Output the (x, y) coordinate of the center of the cell containing the given text.  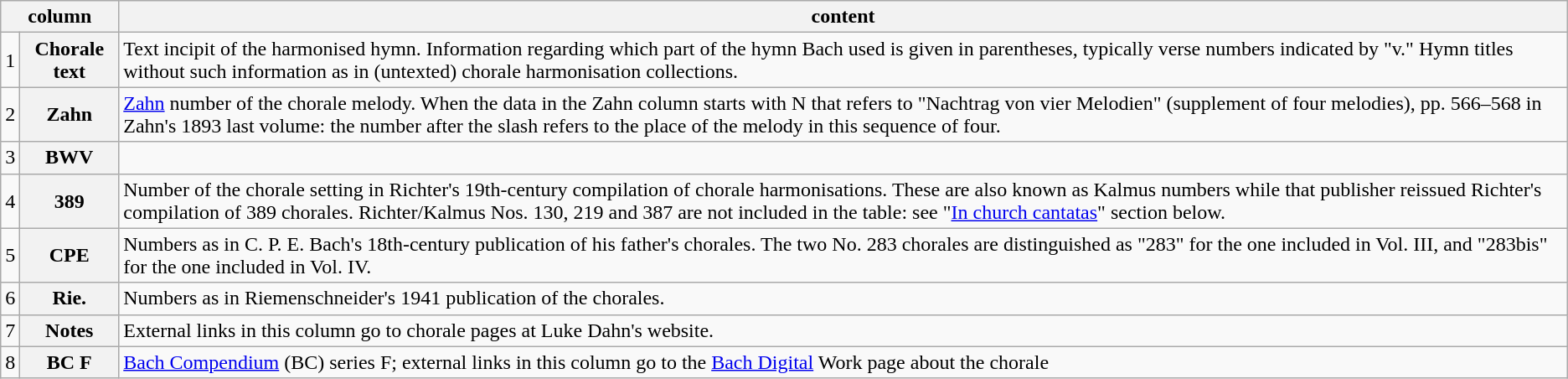
External links in this column go to chorale pages at Luke Dahn's website. (843, 330)
6 (10, 299)
Chorale text (70, 60)
CPE (70, 255)
Numbers as in Riemenschneider's 1941 publication of the chorales. (843, 299)
Notes (70, 330)
3 (10, 158)
1 (10, 60)
8 (10, 362)
column (60, 17)
BWV (70, 158)
389 (70, 201)
Zahn (70, 114)
BC F (70, 362)
Bach Compendium (BC) series F; external links in this column go to the Bach Digital Work page about the chorale (843, 362)
4 (10, 201)
7 (10, 330)
content (843, 17)
2 (10, 114)
5 (10, 255)
Rie. (70, 299)
